Scan for the cell matching the given text and deliver its [x, y] coordinate at center. 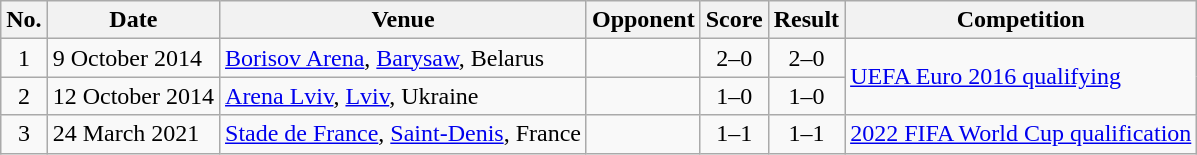
UEFA Euro 2016 qualifying [1021, 77]
24 March 2021 [133, 134]
Competition [1021, 20]
3 [24, 134]
2022 FIFA World Cup qualification [1021, 134]
Result [806, 20]
9 October 2014 [133, 58]
Stade de France, Saint-Denis, France [404, 134]
Score [734, 20]
2 [24, 96]
No. [24, 20]
Arena Lviv, Lviv, Ukraine [404, 96]
Borisov Arena, Barysaw, Belarus [404, 58]
Opponent [643, 20]
Venue [404, 20]
1 [24, 58]
12 October 2014 [133, 96]
Date [133, 20]
